Determine the [X, Y] coordinate at the center of the cell enclosing the given text.  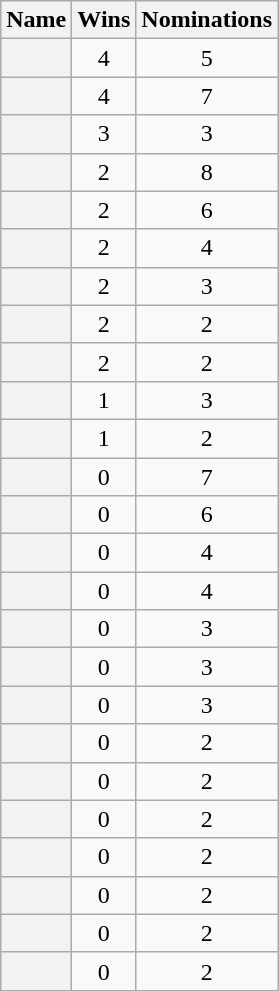
5 [207, 58]
Nominations [207, 20]
Wins [104, 20]
8 [207, 172]
Name [36, 20]
